For the text-containing cell, return its midpoint in [X, Y] coordinate format. 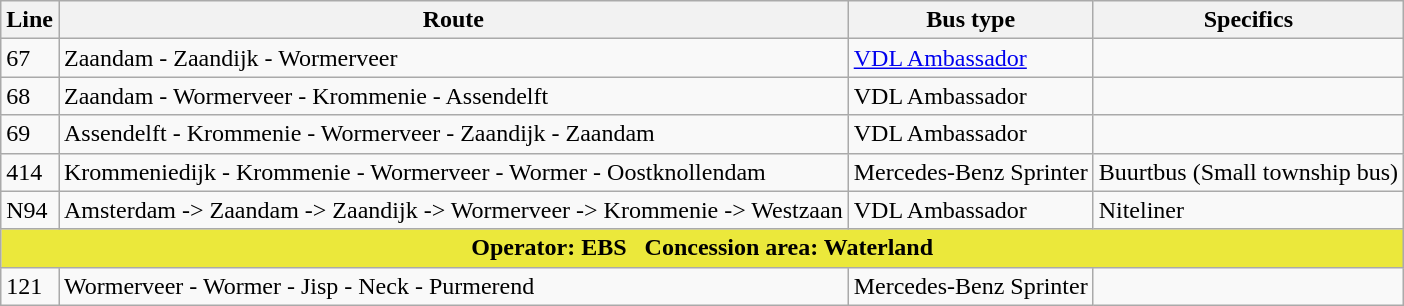
Amsterdam -> Zaandam -> Zaandijk -> Wormerveer -> Krommenie -> Westzaan [453, 210]
Specifics [1248, 20]
Zaandam - Wormerveer - Krommenie - Assendelft [453, 96]
68 [30, 96]
69 [30, 134]
414 [30, 172]
N94 [30, 210]
Bus type [970, 20]
Operator: EBS Concession area: Waterland [702, 248]
Buurtbus (Small township bus) [1248, 172]
Wormerveer - Wormer - Jisp - Neck - Purmerend [453, 286]
Line [30, 20]
121 [30, 286]
Assendelft - Krommenie - Wormerveer - Zaandijk - Zaandam [453, 134]
Route [453, 20]
Niteliner [1248, 210]
67 [30, 58]
Krommeniedijk - Krommenie - Wormerveer - Wormer - Oostknollendam [453, 172]
Zaandam - Zaandijk - Wormerveer [453, 58]
